Return (x, y) of the center of cell containing provided text 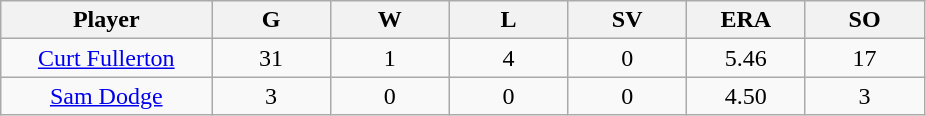
31 (272, 58)
4 (508, 58)
17 (864, 58)
SO (864, 20)
W (390, 20)
ERA (746, 20)
Sam Dodge (106, 96)
G (272, 20)
Player (106, 20)
L (508, 20)
SV (628, 20)
5.46 (746, 58)
Curt Fullerton (106, 58)
1 (390, 58)
4.50 (746, 96)
